Scan for the cell matching the given text and deliver its [X, Y] coordinate at center. 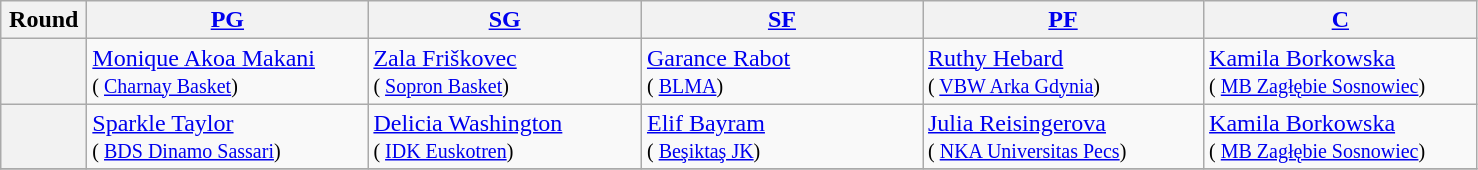
C [1341, 20]
Julia Reisingerova ( NKA Universitas Pecs) [1062, 136]
PG [228, 20]
Monique Akoa Makani ( Charnay Basket) [228, 72]
Ruthy Hebard ( VBW Arka Gdynia) [1062, 72]
Sparkle Taylor ( BDS Dinamo Sassari) [228, 136]
SF [782, 20]
PF [1062, 20]
Zala Friškovec ( Sopron Basket) [505, 72]
Delicia Washington ( IDK Euskotren) [505, 136]
SG [505, 20]
Elif Bayram ( Beşiktaş JK) [782, 136]
Round [44, 20]
Garance Rabot ( BLMA) [782, 72]
